Output the [x, y] coordinate of the center of the cell containing the given text.  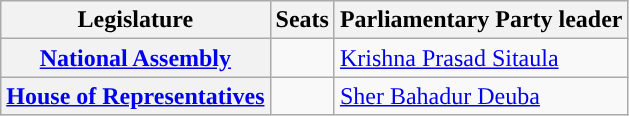
National Assembly [136, 58]
Seats [302, 20]
Sher Bahadur Deuba [481, 96]
Parliamentary Party leader [481, 20]
Krishna Prasad Sitaula [481, 58]
Legislature [136, 20]
House of Representatives [136, 96]
